Detect which cell encompasses the target text, then output its (X, Y) center coordinate. 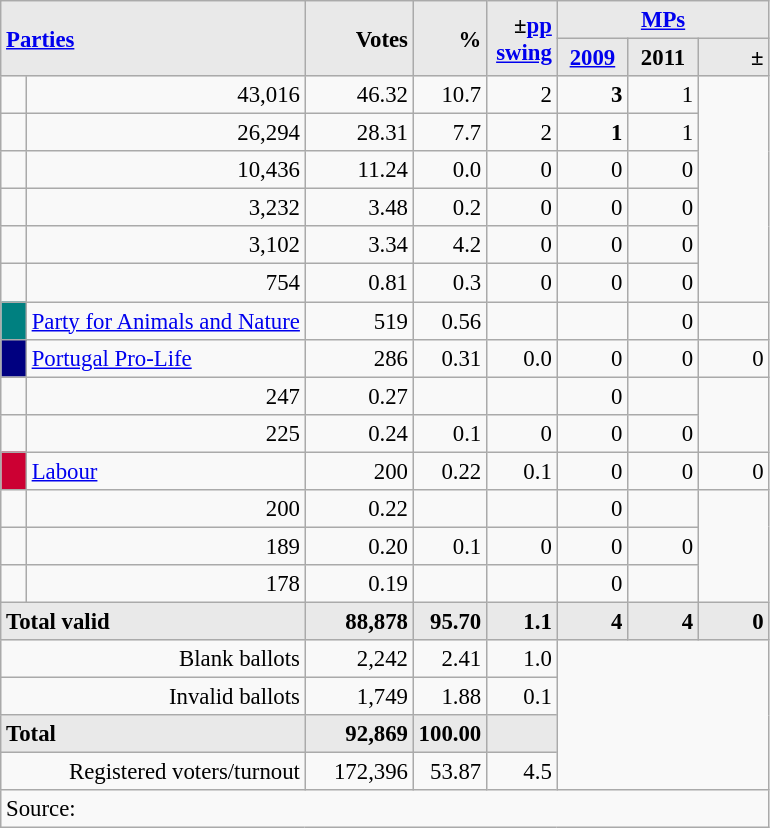
Party for Animals and Nature (166, 321)
1.1 (522, 621)
±pp swing (522, 38)
4.5 (522, 772)
2009 (592, 58)
3 (592, 95)
0.31 (450, 358)
225 (166, 433)
3,102 (166, 245)
0.19 (359, 584)
46.32 (359, 95)
286 (359, 358)
178 (166, 584)
189 (166, 546)
247 (166, 396)
11.24 (359, 170)
Total (153, 734)
0.81 (359, 283)
0.3 (450, 283)
% (450, 38)
100.00 (450, 734)
7.7 (450, 133)
Registered voters/turnout (153, 772)
0.2 (450, 208)
754 (166, 283)
Parties (153, 38)
26,294 (166, 133)
Portugal Pro-Life (166, 358)
43,016 (166, 95)
28.31 (359, 133)
0.24 (359, 433)
± (734, 58)
92,869 (359, 734)
Source: (385, 809)
MPs (663, 20)
Invalid ballots (153, 697)
53.87 (450, 772)
88,878 (359, 621)
1.0 (522, 659)
519 (359, 321)
3.34 (359, 245)
95.70 (450, 621)
1.88 (450, 697)
3,232 (166, 208)
Total valid (153, 621)
10.7 (450, 95)
3.48 (359, 208)
2011 (664, 58)
2,242 (359, 659)
2.41 (450, 659)
Votes (359, 38)
0.56 (450, 321)
10,436 (166, 170)
4.2 (450, 245)
Labour (166, 471)
172,396 (359, 772)
Blank ballots (153, 659)
0.20 (359, 546)
1,749 (359, 697)
0.27 (359, 396)
